Detect which cell encompasses the target text, then output its [x, y] center coordinate. 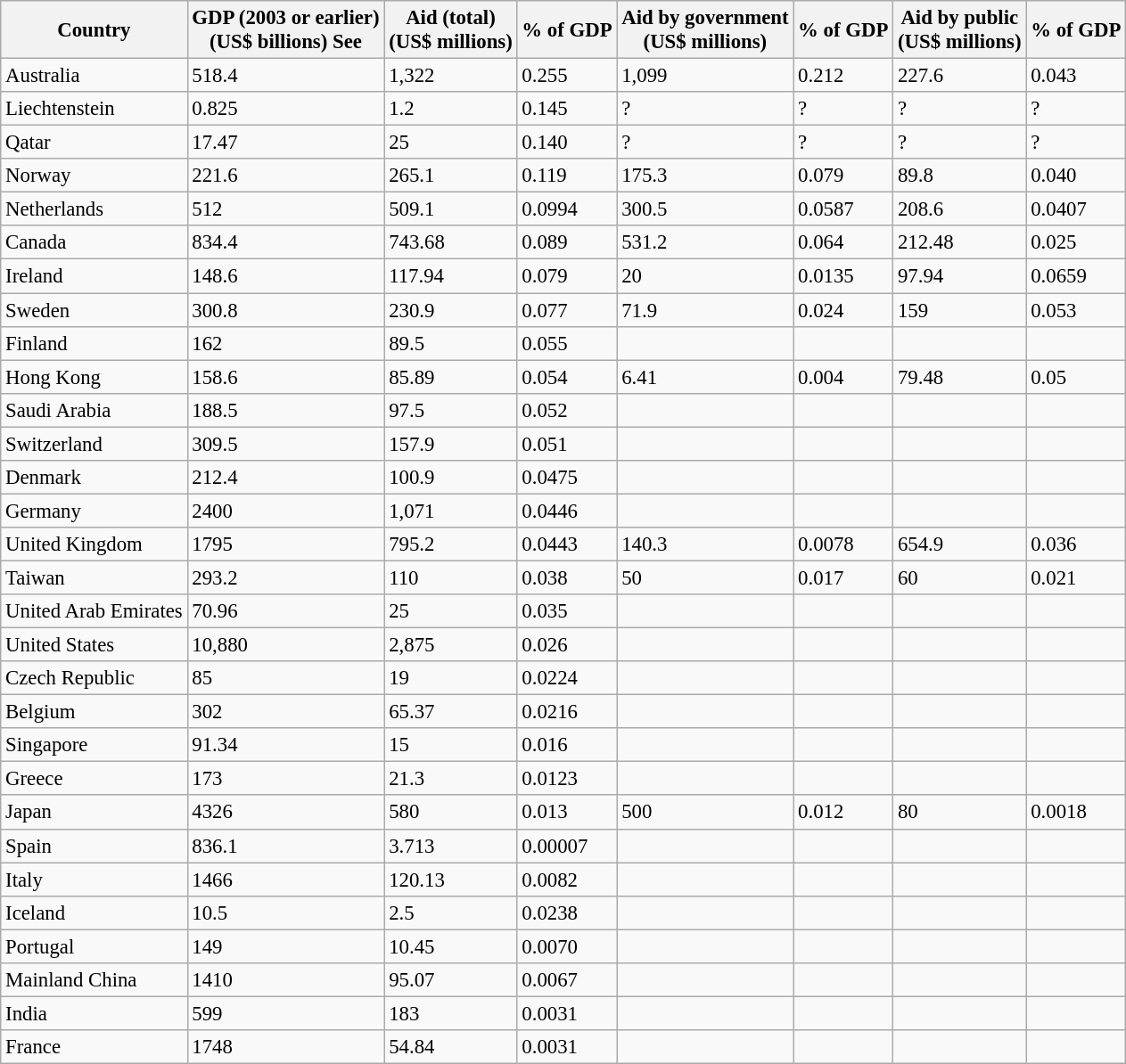
Sweden [95, 310]
654.9 [959, 544]
Denmark [95, 478]
0.0123 [567, 779]
Portugal [95, 946]
512 [285, 209]
221.6 [285, 176]
157.9 [451, 444]
148.6 [285, 276]
212.48 [959, 243]
1,099 [705, 76]
Mainland China [95, 980]
0.004 [843, 377]
0.0078 [843, 544]
Aid by government(US$ millions) [705, 30]
580 [451, 813]
0.013 [567, 813]
0.0443 [567, 544]
149 [285, 946]
795.2 [451, 544]
Iceland [95, 913]
0.0135 [843, 276]
0.212 [843, 76]
Japan [95, 813]
309.5 [285, 444]
10,880 [285, 645]
230.9 [451, 310]
71.9 [705, 310]
India [95, 1013]
0.0446 [567, 511]
100.9 [451, 478]
10.45 [451, 946]
158.6 [285, 377]
65.37 [451, 712]
0.00007 [567, 846]
0.089 [567, 243]
1.2 [451, 109]
117.94 [451, 276]
2400 [285, 511]
1,322 [451, 76]
500 [705, 813]
Hong Kong [95, 377]
Norway [95, 176]
0.0238 [567, 913]
89.8 [959, 176]
265.1 [451, 176]
208.6 [959, 209]
4326 [285, 813]
300.5 [705, 209]
0.064 [843, 243]
79.48 [959, 377]
0.077 [567, 310]
United Kingdom [95, 544]
Aid by public(US$ millions) [959, 30]
1,071 [451, 511]
Ireland [95, 276]
Liechtenstein [95, 109]
212.4 [285, 478]
United States [95, 645]
0.043 [1076, 76]
110 [451, 577]
80 [959, 813]
0.017 [843, 577]
0.0018 [1076, 813]
21.3 [451, 779]
Italy [95, 880]
89.5 [451, 343]
Germany [95, 511]
60 [959, 577]
2,875 [451, 645]
Switzerland [95, 444]
1748 [285, 1047]
531.2 [705, 243]
France [95, 1047]
50 [705, 577]
GDP (2003 or earlier) (US$ billions) See [285, 30]
836.1 [285, 846]
97.5 [451, 410]
15 [451, 745]
United Arab Emirates [95, 611]
120.13 [451, 880]
0.0407 [1076, 209]
0.038 [567, 577]
91.34 [285, 745]
Czech Republic [95, 678]
743.68 [451, 243]
0.0659 [1076, 276]
518.4 [285, 76]
0.0216 [567, 712]
159 [959, 310]
20 [705, 276]
0.0475 [567, 478]
Qatar [95, 143]
173 [285, 779]
834.4 [285, 243]
Saudi Arabia [95, 410]
302 [285, 712]
0.825 [285, 109]
0.052 [567, 410]
6.41 [705, 377]
2.5 [451, 913]
0.021 [1076, 577]
0.255 [567, 76]
0.051 [567, 444]
0.0994 [567, 209]
0.036 [1076, 544]
Aid (total) (US$ millions) [451, 30]
599 [285, 1013]
Finland [95, 343]
0.035 [567, 611]
54.84 [451, 1047]
0.0070 [567, 946]
10.5 [285, 913]
Greece [95, 779]
300.8 [285, 310]
0.016 [567, 745]
0.0082 [567, 880]
0.0224 [567, 678]
0.055 [567, 343]
Country [95, 30]
162 [285, 343]
97.94 [959, 276]
175.3 [705, 176]
0.119 [567, 176]
227.6 [959, 76]
0.053 [1076, 310]
0.025 [1076, 243]
0.0067 [567, 980]
Netherlands [95, 209]
0.012 [843, 813]
0.140 [567, 143]
19 [451, 678]
293.2 [285, 577]
509.1 [451, 209]
Canada [95, 243]
Taiwan [95, 577]
0.054 [567, 377]
0.0587 [843, 209]
188.5 [285, 410]
85.89 [451, 377]
1466 [285, 880]
Singapore [95, 745]
1795 [285, 544]
17.47 [285, 143]
0.145 [567, 109]
95.07 [451, 980]
Spain [95, 846]
140.3 [705, 544]
Australia [95, 76]
0.040 [1076, 176]
70.96 [285, 611]
85 [285, 678]
3.713 [451, 846]
0.026 [567, 645]
1410 [285, 980]
Belgium [95, 712]
183 [451, 1013]
0.024 [843, 310]
0.05 [1076, 377]
